Extract the (X, Y) coordinate from the center of the cell holding the provided text.  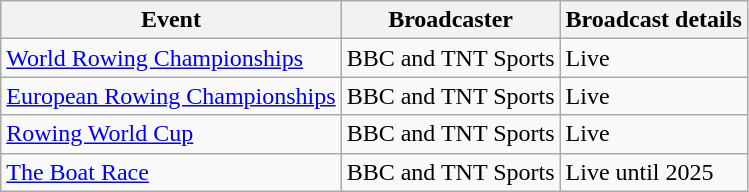
World Rowing Championships (171, 58)
Broadcast details (654, 20)
Event (171, 20)
Broadcaster (450, 20)
Rowing World Cup (171, 134)
European Rowing Championships (171, 96)
The Boat Race (171, 172)
Live until 2025 (654, 172)
